Locate the cell with the specified text and output its (X, Y) center coordinate. 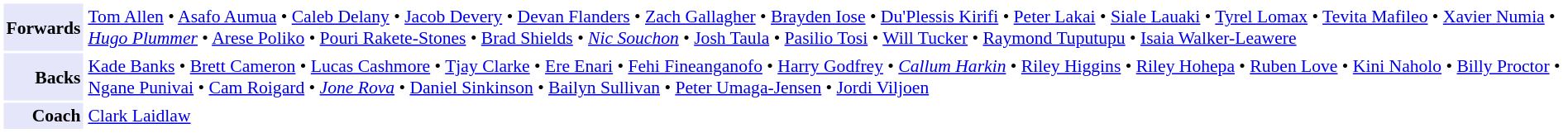
Clark Laidlaw (825, 116)
Backs (43, 76)
Forwards (43, 26)
Coach (43, 116)
